Return [x, y] of the center of cell containing provided text 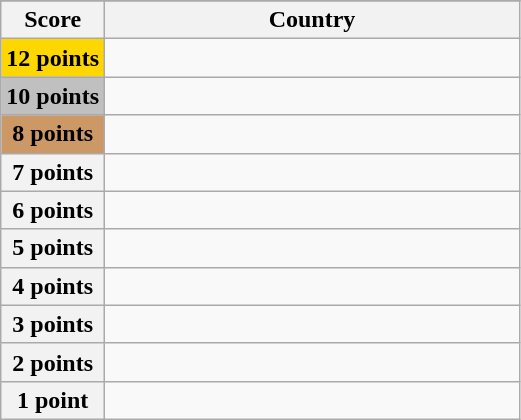
Score [53, 20]
5 points [53, 248]
1 point [53, 400]
Country [312, 20]
6 points [53, 210]
3 points [53, 324]
7 points [53, 172]
2 points [53, 362]
10 points [53, 96]
8 points [53, 134]
12 points [53, 58]
4 points [53, 286]
